Provide the [x, y] coordinate of the cell's center where the given text is located.  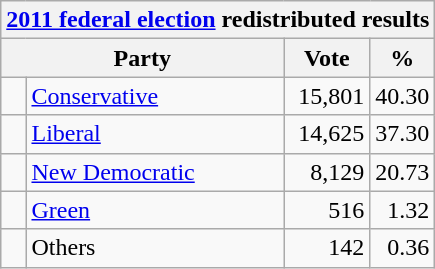
0.36 [402, 248]
142 [327, 248]
% [402, 58]
516 [327, 210]
1.32 [402, 210]
Liberal [155, 134]
Conservative [155, 96]
Vote [327, 58]
2011 federal election redistributed results [218, 20]
New Democratic [155, 172]
8,129 [327, 172]
Party [142, 58]
Green [155, 210]
20.73 [402, 172]
Others [155, 248]
14,625 [327, 134]
37.30 [402, 134]
15,801 [327, 96]
40.30 [402, 96]
